For the text-containing cell, return its midpoint in [x, y] coordinate format. 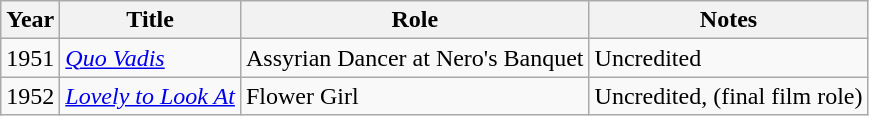
Assyrian Dancer at Nero's Banquet [414, 58]
Role [414, 20]
Lovely to Look At [150, 96]
Quo Vadis [150, 58]
Notes [728, 20]
Year [30, 20]
Uncredited [728, 58]
1951 [30, 58]
Flower Girl [414, 96]
Uncredited, (final film role) [728, 96]
Title [150, 20]
1952 [30, 96]
